Return [x, y] of the center of cell containing provided text 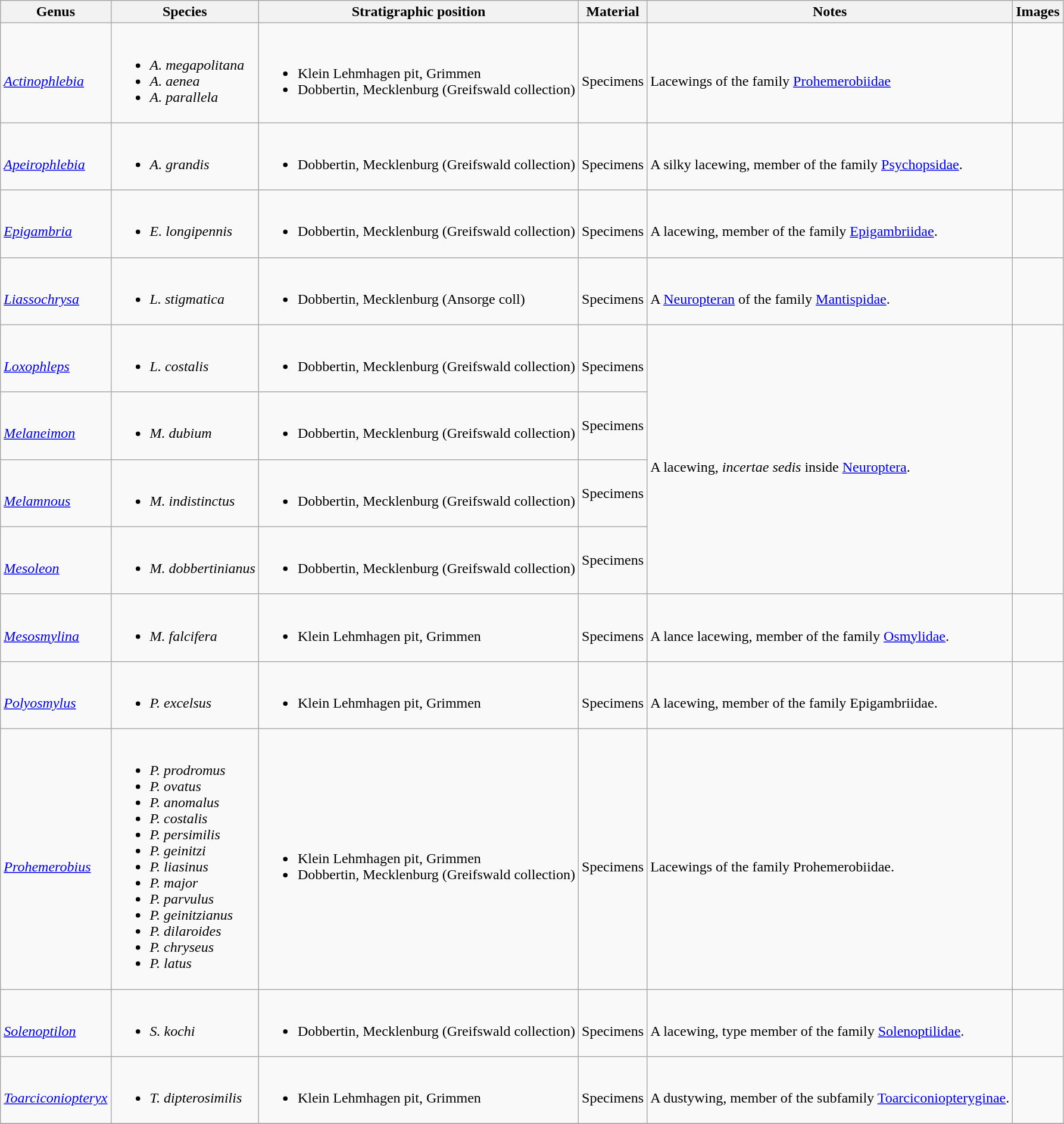
A lacewing, incertae sedis inside Neuroptera. [830, 459]
Notes [830, 12]
S. kochi [185, 1022]
Liassochrysa [56, 291]
M. dubium [185, 425]
Material [613, 12]
Prohemerobius [56, 859]
A. megapolitanaA. aenea A. parallela [185, 73]
L. stigmatica [185, 291]
Lacewings of the family Prohemerobiidae. [830, 859]
A lance lacewing, member of the family Osmylidae. [830, 628]
M. falcifera [185, 628]
Dobbertin, Mecklenburg (Ansorge coll) [418, 291]
P. excelsus [185, 695]
M. dobbertinianus [185, 560]
Mesosmylina [56, 628]
M. indistinctus [185, 493]
L. costalis [185, 359]
Genus [56, 12]
P. prodromusP. ovatusP. anomalusP. costalisP. persimilisP. geinitziP. liasinusP. majorP. parvulusP. geinitzianusP. dilaroidesP. chryseusP. latus [185, 859]
Apeirophlebia [56, 156]
Loxophleps [56, 359]
Mesoleon [56, 560]
Images [1038, 12]
A lacewing, type member of the family Solenoptilidae. [830, 1022]
A Neuropteran of the family Mantispidae. [830, 291]
Epigambria [56, 224]
T. dipterosimilis [185, 1090]
Melamnous [56, 493]
Melaneimon [56, 425]
A. grandis [185, 156]
Polyosmylus [56, 695]
Solenoptilon [56, 1022]
A silky lacewing, member of the family Psychopsidae. [830, 156]
Actinophlebia [56, 73]
E. longipennis [185, 224]
Species [185, 12]
Lacewings of the family Prohemerobiidae [830, 73]
A dustywing, member of the subfamily Toarciconiopteryginae. [830, 1090]
Stratigraphic position [418, 12]
Toarciconiopteryx [56, 1090]
